Return the [x, y] coordinate for the center point of the cell that contains the specified text.  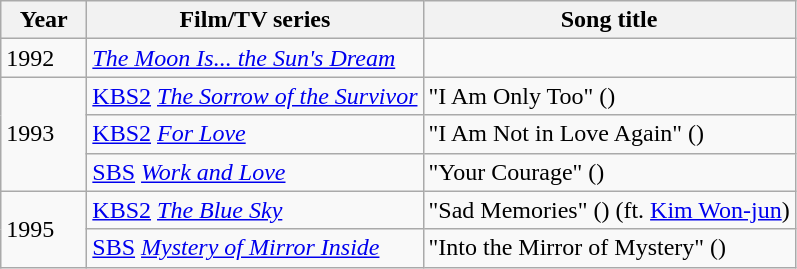
"Sad Memories" () (ft. Kim Won-jun) [609, 210]
SBS Work and Love [255, 172]
"I Am Not in Love Again" () [609, 134]
SBS Mystery of Mirror Inside [255, 248]
"Your Courage" () [609, 172]
KBS2 For Love [255, 134]
Year [44, 20]
KBS2 The Blue Sky [255, 210]
1993 [44, 134]
1992 [44, 58]
"I Am Only Too" () [609, 96]
KBS2 The Sorrow of the Survivor [255, 96]
Song title [609, 20]
1995 [44, 229]
"Into the Mirror of Mystery" () [609, 248]
Film/TV series [255, 20]
The Moon Is... the Sun's Dream [255, 58]
